Identify which cell holds the provided text, then report its [x, y] central coordinate. 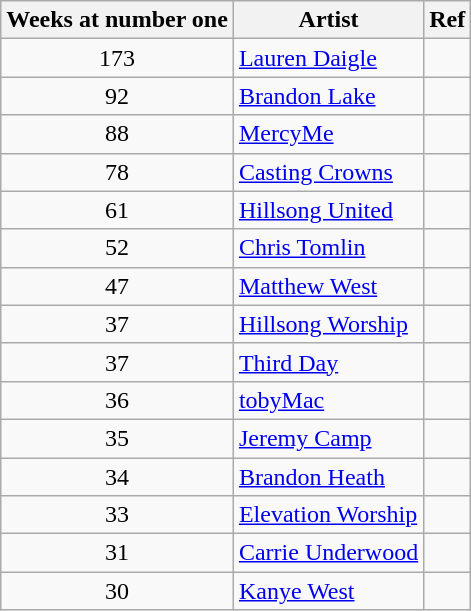
34 [118, 477]
Brandon Heath [328, 477]
36 [118, 400]
88 [118, 134]
Jeremy Camp [328, 438]
Casting Crowns [328, 172]
31 [118, 553]
Chris Tomlin [328, 248]
47 [118, 286]
33 [118, 515]
173 [118, 58]
52 [118, 248]
Elevation Worship [328, 515]
Hillsong Worship [328, 324]
Lauren Daigle [328, 58]
Ref [448, 20]
Weeks at number one [118, 20]
Artist [328, 20]
30 [118, 591]
35 [118, 438]
78 [118, 172]
Carrie Underwood [328, 553]
Kanye West [328, 591]
Matthew West [328, 286]
61 [118, 210]
tobyMac [328, 400]
Brandon Lake [328, 96]
MercyMe [328, 134]
Third Day [328, 362]
92 [118, 96]
Hillsong United [328, 210]
